Search for the cell housing the specified text and yield its (X, Y) center coordinate. 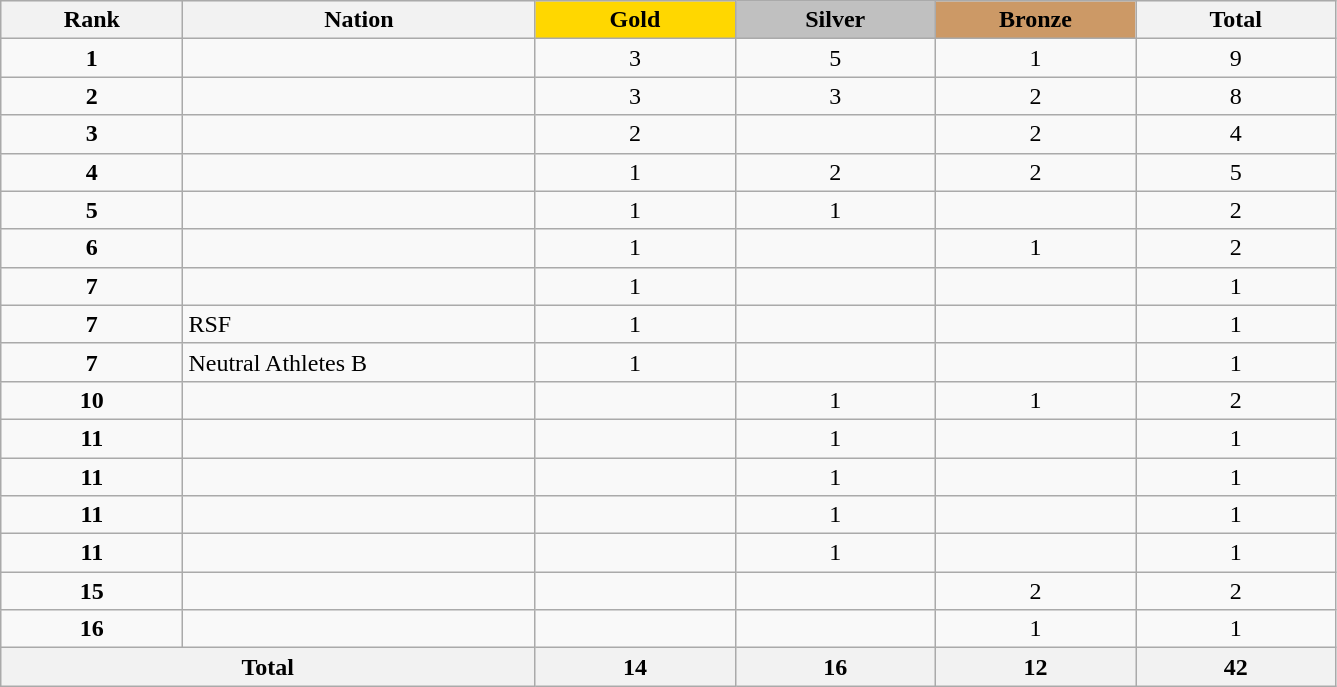
8 (1236, 96)
Bronze (1035, 20)
9 (1236, 58)
14 (635, 667)
RSF (359, 324)
Gold (635, 20)
Rank (92, 20)
Silver (835, 20)
10 (92, 400)
6 (92, 248)
Neutral Athletes B (359, 362)
15 (92, 591)
12 (1035, 667)
Nation (359, 20)
42 (1236, 667)
